Find where the given text appears and provide that cell's center as [X, Y] coordinate. 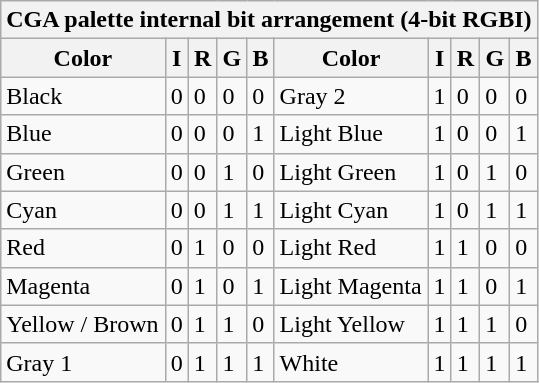
Light Blue [351, 134]
Light Yellow [351, 324]
White [351, 362]
Gray 1 [83, 362]
Blue [83, 134]
Black [83, 96]
Light Magenta [351, 286]
Yellow / Brown [83, 324]
Magenta [83, 286]
Green [83, 172]
Cyan [83, 210]
Light Green [351, 172]
Gray 2 [351, 96]
Red [83, 248]
Light Cyan [351, 210]
CGA palette internal bit arrangement (4-bit RGBI) [269, 20]
Light Red [351, 248]
